Pinpoint the cell where the given text exists, returning its [X, Y] midpoint coordinate. 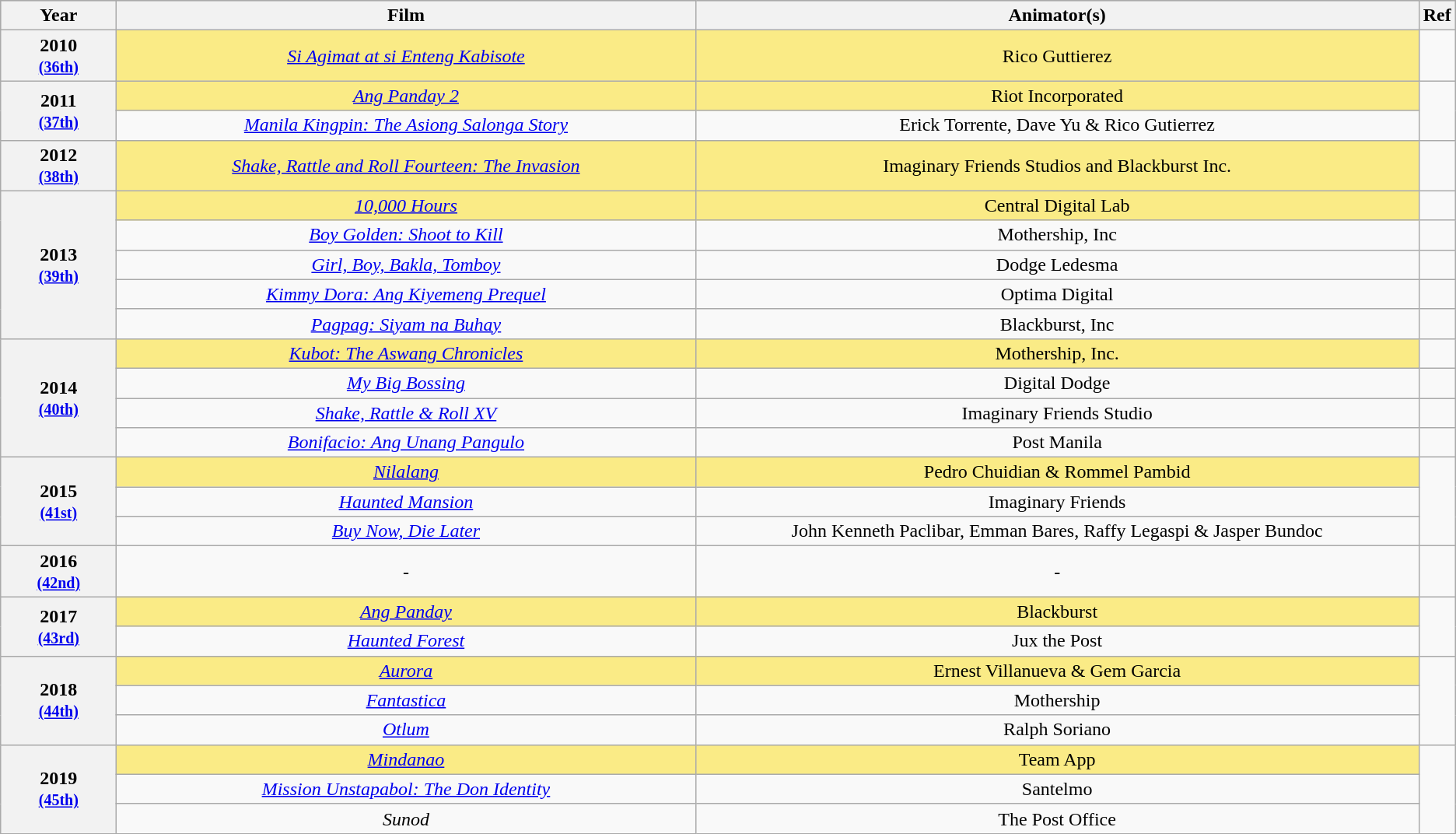
Fantastica [406, 700]
2017 (43rd) [59, 626]
Si Agimat at si Enteng Kabisote [406, 56]
Aurora [406, 671]
Otlum [406, 730]
Haunted Mansion [406, 502]
Optima Digital [1057, 294]
2012 (38th) [59, 165]
Imaginary Friends Studios and Blackburst Inc. [1057, 165]
Kimmy Dora: Ang Kiyemeng Prequel [406, 294]
Digital Dodge [1057, 383]
Girl, Boy, Bakla, Tomboy [406, 265]
Ref [1437, 16]
Haunted Forest [406, 641]
2016 (42nd) [59, 571]
10,000 Hours [406, 205]
Team App [1057, 759]
Mindanao [406, 759]
2013 (39th) [59, 265]
Ang Panday 2 [406, 96]
Mothership, Inc. [1057, 353]
Jux the Post [1057, 641]
Kubot: The Aswang Chronicles [406, 353]
Pedro Chuidian & Rommel Pambid [1057, 472]
Erick Torrente, Dave Yu & Rico Gutierrez [1057, 125]
The Post Office [1057, 818]
Pagpag: Siyam na Buhay [406, 324]
Shake, Rattle & Roll XV [406, 413]
Year [59, 16]
Boy Golden: Shoot to Kill [406, 235]
Blackburst [1057, 611]
Bonifacio: Ang Unang Pangulo [406, 443]
Central Digital Lab [1057, 205]
2015 (41st) [59, 502]
Buy Now, Die Later [406, 531]
John Kenneth Paclibar, Emman Bares, Raffy Legaspi & Jasper Bundoc [1057, 531]
Mothership, Inc [1057, 235]
Imaginary Friends [1057, 502]
Ernest Villanueva & Gem Garcia [1057, 671]
2011 (37th) [59, 110]
Riot Incorporated [1057, 96]
Shake, Rattle and Roll Fourteen: The Invasion [406, 165]
2018 (44th) [59, 700]
Manila Kingpin: The Asiong Salonga Story [406, 125]
Ralph Soriano [1057, 730]
Nilalang [406, 472]
Imaginary Friends Studio [1057, 413]
2010 (36th) [59, 56]
Mothership [1057, 700]
Mission Unstapabol: The Don Identity [406, 789]
Post Manila [1057, 443]
Santelmo [1057, 789]
Rico Guttierez [1057, 56]
2019 (45th) [59, 789]
2014 (40th) [59, 398]
Animator(s) [1057, 16]
My Big Bossing [406, 383]
Blackburst, Inc [1057, 324]
Film [406, 16]
Sunod [406, 818]
Dodge Ledesma [1057, 265]
Ang Panday [406, 611]
